Find where the given text appears and provide that cell's center as (X, Y) coordinate. 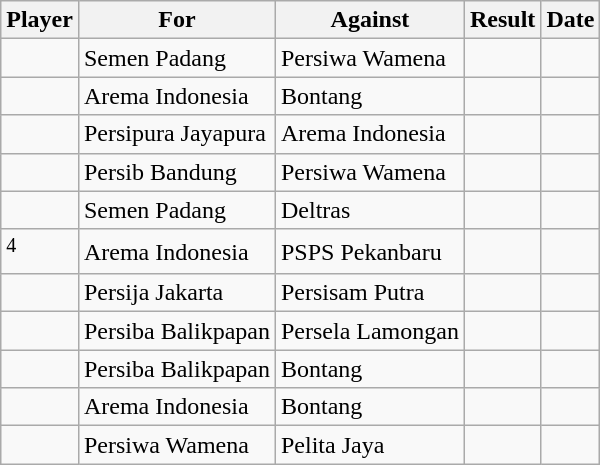
Date (570, 20)
Result (502, 20)
Persija Jakarta (176, 293)
For (176, 20)
Player (40, 20)
Persisam Putra (370, 293)
Persela Lamongan (370, 331)
Persib Bandung (176, 172)
Against (370, 20)
PSPS Pekanbaru (370, 252)
Pelita Jaya (370, 445)
Deltras (370, 210)
Persipura Jayapura (176, 134)
4 (40, 252)
